Find where the given text appears and provide that cell's center as [X, Y] coordinate. 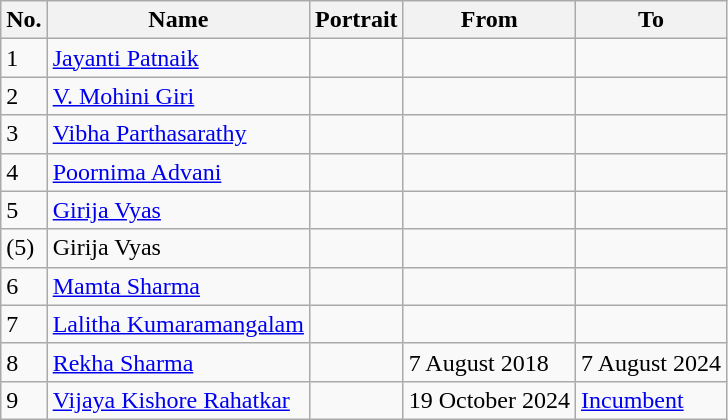
To [650, 20]
9 [24, 400]
8 [24, 362]
1 [24, 58]
7 August 2024 [650, 362]
3 [24, 134]
Jayanti Patnaik [178, 58]
7 [24, 324]
Lalitha Kumaramangalam [178, 324]
Incumbent [650, 400]
Portrait [356, 20]
(5) [24, 248]
Name [178, 20]
19 October 2024 [489, 400]
6 [24, 286]
Mamta Sharma [178, 286]
From [489, 20]
Vibha Parthasarathy [178, 134]
4 [24, 172]
7 August 2018 [489, 362]
2 [24, 96]
Vijaya Kishore Rahatkar [178, 400]
V. Mohini Giri [178, 96]
Rekha Sharma [178, 362]
Poornima Advani [178, 172]
5 [24, 210]
No. [24, 20]
